Identify which cell holds the provided text, then report its [x, y] central coordinate. 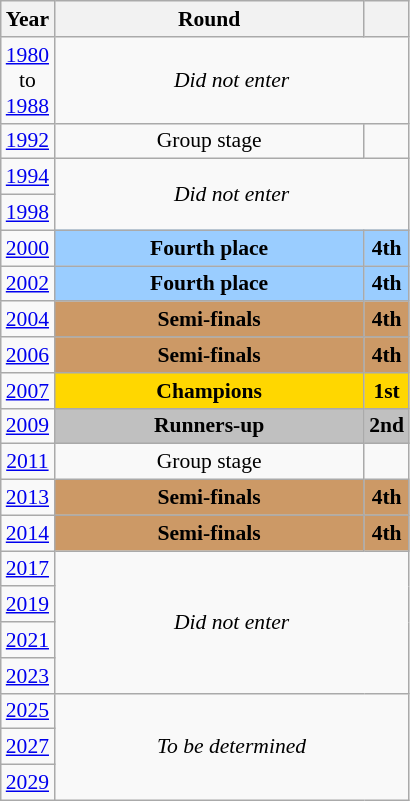
2011 [28, 462]
2025 [28, 711]
2027 [28, 747]
1980to1988 [28, 80]
1998 [28, 213]
2007 [28, 391]
1992 [28, 141]
2017 [28, 569]
2021 [28, 640]
2002 [28, 284]
Year [28, 19]
2023 [28, 676]
Round [209, 19]
Runners-up [209, 426]
2000 [28, 248]
1994 [28, 177]
2nd [386, 426]
Champions [209, 391]
2013 [28, 498]
2019 [28, 605]
2004 [28, 320]
2006 [28, 355]
1st [386, 391]
2029 [28, 783]
2014 [28, 533]
2009 [28, 426]
To be determined [232, 746]
